Provide the [x, y] coordinate of the cell's center where the given text is located.  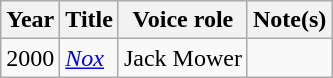
Jack Mower [182, 58]
Title [90, 20]
Year [30, 20]
Nox [90, 58]
Voice role [182, 20]
2000 [30, 58]
Note(s) [289, 20]
